From the cell containing the given text, extract its center point as [x, y] coordinate. 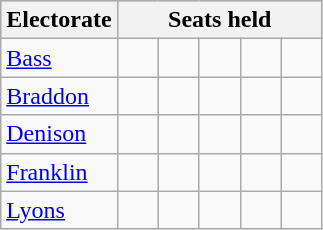
Franklin [59, 172]
Electorate [59, 20]
Bass [59, 58]
Denison [59, 134]
Lyons [59, 210]
Braddon [59, 96]
Seats held [220, 20]
